Find where the given text appears and provide that cell's center as [x, y] coordinate. 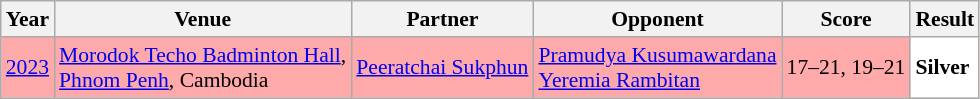
Opponent [657, 19]
Silver [944, 68]
Morodok Techo Badminton Hall,Phnom Penh, Cambodia [202, 68]
Partner [442, 19]
Score [846, 19]
Venue [202, 19]
Result [944, 19]
17–21, 19–21 [846, 68]
Peeratchai Sukphun [442, 68]
2023 [28, 68]
Year [28, 19]
Pramudya Kusumawardana Yeremia Rambitan [657, 68]
